Scan for the cell matching the given text and deliver its (X, Y) coordinate at center. 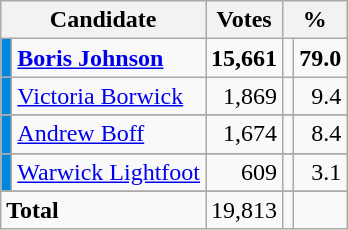
Warwick Lightfoot (109, 172)
1,674 (244, 134)
609 (244, 172)
9.4 (320, 96)
3.1 (320, 172)
19,813 (244, 210)
8.4 (320, 134)
Boris Johnson (109, 58)
Andrew Boff (109, 134)
15,661 (244, 58)
Candidate (104, 20)
79.0 (320, 58)
% (315, 20)
1,869 (244, 96)
Total (104, 210)
Victoria Borwick (109, 96)
Votes (244, 20)
